Extract the [X, Y] coordinate from the center of the cell holding the provided text.  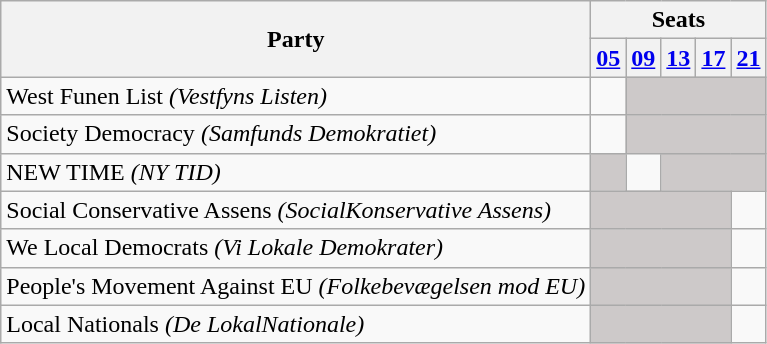
Society Democracy (Samfunds Demokratiet) [296, 134]
05 [608, 58]
17 [714, 58]
People's Movement Against EU (Folkebevægelsen mod EU) [296, 286]
NEW TIME (NY TID) [296, 172]
Seats [678, 20]
Party [296, 39]
21 [748, 58]
Local Nationals (De LokalNationale) [296, 324]
We Local Democrats (Vi Lokale Demokrater) [296, 248]
13 [678, 58]
West Funen List (Vestfyns Listen) [296, 96]
Social Conservative Assens (SocialKonservative Assens) [296, 210]
09 [644, 58]
